Output the [x, y] coordinate of the center of the cell containing the given text.  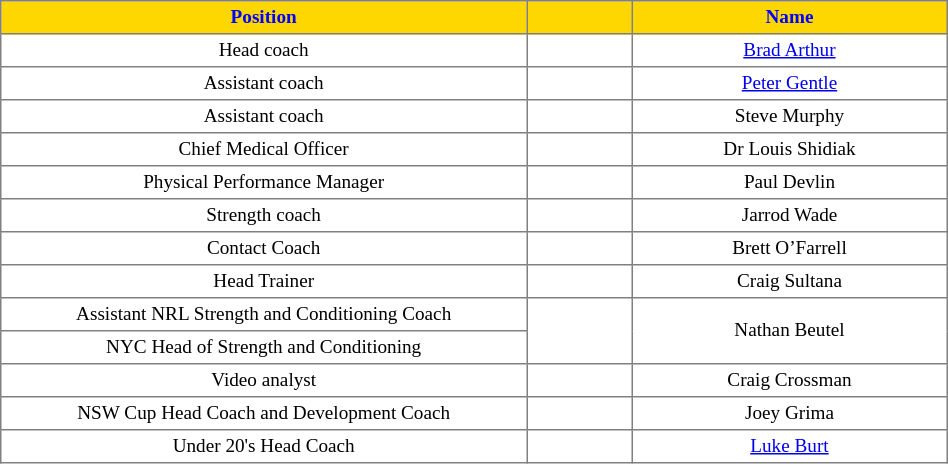
Luke Burt [790, 446]
Brad Arthur [790, 50]
Peter Gentle [790, 84]
NSW Cup Head Coach and Development Coach [264, 414]
Video analyst [264, 380]
Physical Performance Manager [264, 182]
Under 20's Head Coach [264, 446]
Chief Medical Officer [264, 150]
Paul Devlin [790, 182]
Jarrod Wade [790, 216]
Craig Sultana [790, 282]
Assistant NRL Strength and Conditioning Coach [264, 314]
Head coach [264, 50]
Name [790, 18]
Joey Grima [790, 414]
Craig Crossman [790, 380]
Contact Coach [264, 248]
Dr Louis Shidiak [790, 150]
Steve Murphy [790, 116]
Nathan Beutel [790, 331]
Head Trainer [264, 282]
Brett O’Farrell [790, 248]
NYC Head of Strength and Conditioning [264, 348]
Position [264, 18]
Strength coach [264, 216]
